Identify which cell holds the provided text, then report its (x, y) central coordinate. 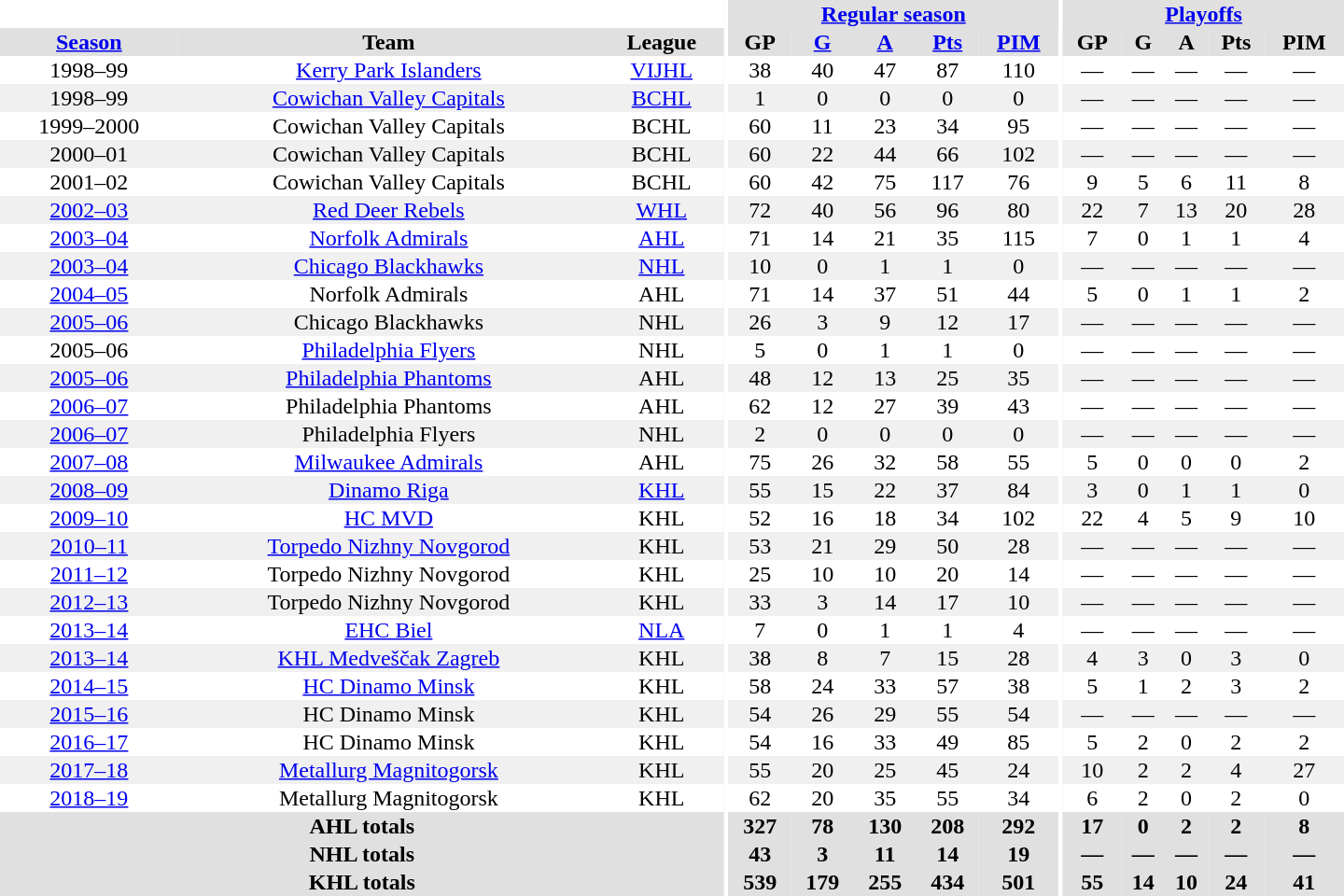
2015–16 (90, 714)
96 (948, 210)
2017–18 (90, 770)
539 (760, 882)
208 (948, 826)
2008–09 (90, 490)
49 (948, 742)
2001–02 (90, 182)
87 (948, 70)
52 (760, 518)
Red Deer Rebels (388, 210)
EHC Biel (388, 630)
2004–05 (90, 294)
501 (1019, 882)
84 (1019, 490)
VIJHL (661, 70)
League (661, 42)
95 (1019, 126)
117 (948, 182)
45 (948, 770)
Dinamo Riga (388, 490)
AHL totals (362, 826)
53 (760, 546)
1999–2000 (90, 126)
2012–13 (90, 602)
42 (823, 182)
2016–17 (90, 742)
179 (823, 882)
2009–10 (90, 518)
2007–08 (90, 462)
47 (885, 70)
HC MVD (388, 518)
50 (948, 546)
23 (885, 126)
18 (885, 518)
51 (948, 294)
WHL (661, 210)
78 (823, 826)
2011–12 (90, 574)
KHL totals (362, 882)
2002–03 (90, 210)
76 (1019, 182)
292 (1019, 826)
Regular season (894, 14)
80 (1019, 210)
KHL Medveščak Zagreb (388, 658)
Playoffs (1204, 14)
327 (760, 826)
57 (948, 686)
19 (1019, 854)
Kerry Park Islanders (388, 70)
2014–15 (90, 686)
Team (388, 42)
48 (760, 378)
2018–19 (90, 798)
2000–01 (90, 154)
56 (885, 210)
85 (1019, 742)
66 (948, 154)
255 (885, 882)
39 (948, 406)
41 (1304, 882)
2010–11 (90, 546)
NLA (661, 630)
434 (948, 882)
Season (90, 42)
72 (760, 210)
110 (1019, 70)
NHL totals (362, 854)
Milwaukee Admirals (388, 462)
115 (1019, 238)
130 (885, 826)
32 (885, 462)
